Extract the [X, Y] coordinate from the center of the cell holding the provided text.  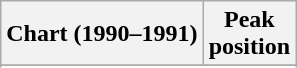
Peakposition [249, 34]
Chart (1990–1991) [102, 34]
